Search for the cell housing the specified text and yield its [x, y] center coordinate. 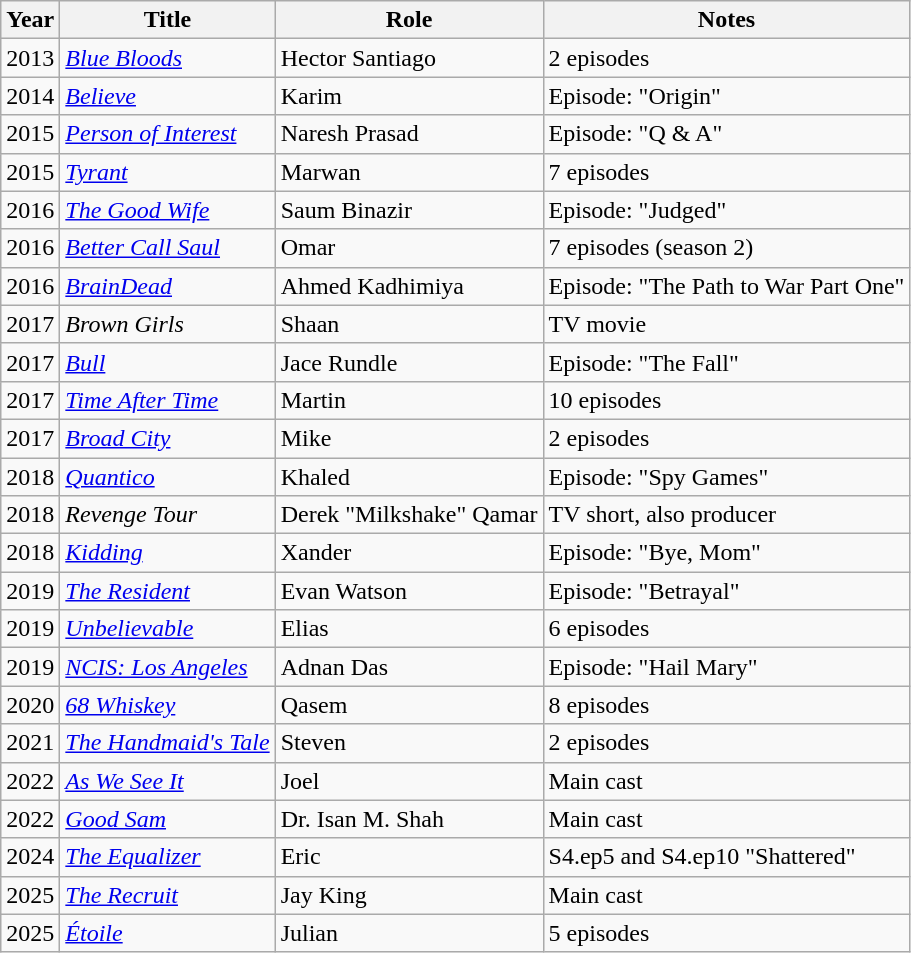
Mike [409, 438]
Jay King [409, 895]
8 episodes [726, 705]
The Resident [168, 591]
Martin [409, 400]
Episode: "Origin" [726, 96]
NCIS: Los Angeles [168, 667]
Joel [409, 781]
Steven [409, 743]
Revenge Tour [168, 515]
Episode: "Hail Mary" [726, 667]
The Good Wife [168, 210]
Role [409, 20]
Title [168, 20]
Tyrant [168, 172]
2014 [30, 96]
Julian [409, 933]
S4.ep5 and S4.ep10 "Shattered" [726, 857]
Time After Time [168, 400]
Kidding [168, 553]
The Handmaid's Tale [168, 743]
Hector Santiago [409, 58]
The Recruit [168, 895]
68 Whiskey [168, 705]
7 episodes [726, 172]
Quantico [168, 477]
Year [30, 20]
Episode: "Spy Games" [726, 477]
Better Call Saul [168, 248]
Elias [409, 629]
Episode: "Bye, Mom" [726, 553]
Broad City [168, 438]
Marwan [409, 172]
TV short, also producer [726, 515]
Derek "Milkshake" Qamar [409, 515]
Believe [168, 96]
Shaan [409, 324]
Notes [726, 20]
Episode: "The Path to War Part One" [726, 286]
7 episodes (season 2) [726, 248]
Person of Interest [168, 134]
The Equalizer [168, 857]
Eric [409, 857]
Episode: "The Fall" [726, 362]
Adnan Das [409, 667]
Qasem [409, 705]
2021 [30, 743]
Naresh Prasad [409, 134]
Good Sam [168, 819]
TV movie [726, 324]
Brown Girls [168, 324]
Étoile [168, 933]
Evan Watson [409, 591]
Jace Rundle [409, 362]
Khaled [409, 477]
Xander [409, 553]
Episode: "Judged" [726, 210]
5 episodes [726, 933]
Dr. Isan M. Shah [409, 819]
As We See It [168, 781]
BrainDead [168, 286]
Episode: "Betrayal" [726, 591]
6 episodes [726, 629]
2013 [30, 58]
Bull [168, 362]
2024 [30, 857]
10 episodes [726, 400]
Episode: "Q & A" [726, 134]
Karim [409, 96]
Ahmed Kadhimiya [409, 286]
2020 [30, 705]
Unbelievable [168, 629]
Omar [409, 248]
Saum Binazir [409, 210]
Blue Bloods [168, 58]
